Locate the cell with the specified text and output its (X, Y) center coordinate. 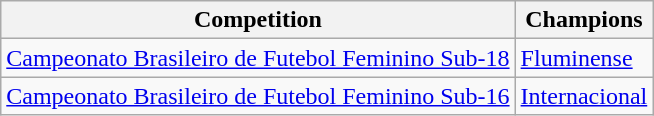
Campeonato Brasileiro de Futebol Feminino Sub-16 (258, 96)
Competition (258, 20)
Fluminense (584, 58)
Champions (584, 20)
Campeonato Brasileiro de Futebol Feminino Sub-18 (258, 58)
Internacional (584, 96)
